Pinpoint the cell where the given text exists, returning its (x, y) midpoint coordinate. 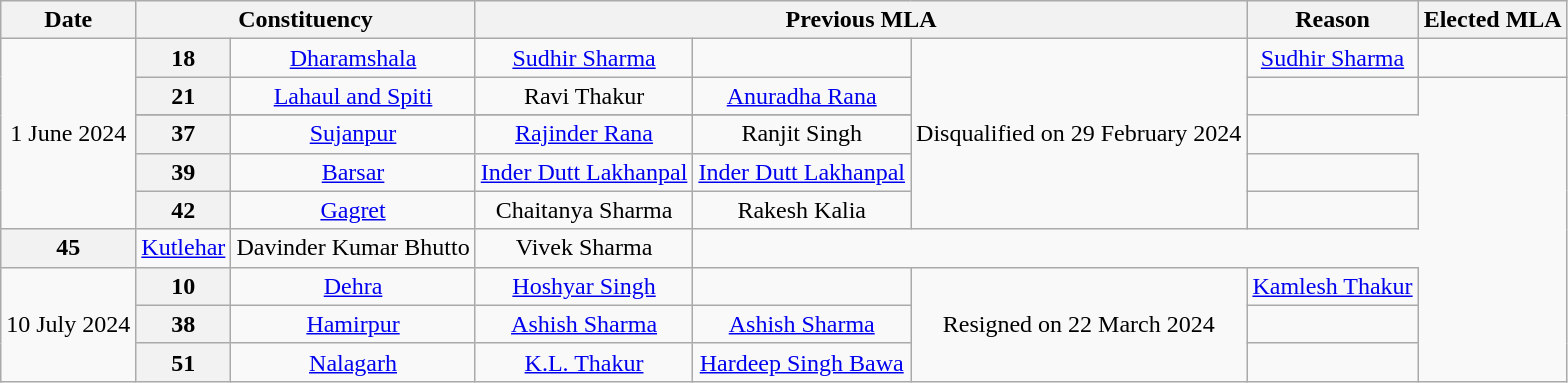
Gagret (353, 210)
Date (68, 20)
Disqualified on 29 February 2024 (1079, 134)
Hardeep Singh Bawa (802, 362)
Ravi Thakur (584, 96)
10 July 2024 (68, 324)
Vivek Sharma (584, 248)
42 (184, 210)
1 June 2024 (68, 134)
38 (184, 324)
Sujanpur (353, 134)
Nalagarh (353, 362)
37 (184, 134)
Dharamshala (353, 58)
Hamirpur (353, 324)
45 (68, 248)
K.L. Thakur (584, 362)
Kutlehar (184, 248)
Reason (1332, 20)
Chaitanya Sharma (584, 210)
10 (184, 286)
Kamlesh Thakur (1332, 286)
Previous MLA (861, 20)
51 (184, 362)
Constituency (306, 20)
Resigned on 22 March 2024 (1079, 324)
Dehra (353, 286)
Rajinder Rana (584, 134)
Lahaul and Spiti (353, 96)
Davinder Kumar Bhutto (353, 248)
39 (184, 172)
Ranjit Singh (802, 134)
Barsar (353, 172)
18 (184, 58)
21 (184, 96)
Anuradha Rana (802, 96)
Elected MLA (1492, 20)
Rakesh Kalia (802, 210)
Hoshyar Singh (584, 286)
